Pinpoint the cell where the given text exists, returning its (X, Y) midpoint coordinate. 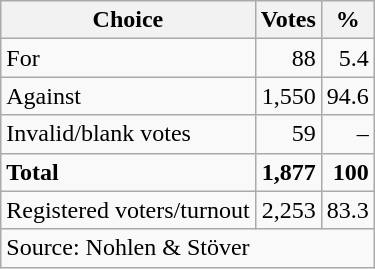
Against (128, 96)
% (348, 20)
Choice (128, 20)
100 (348, 172)
Registered voters/turnout (128, 210)
2,253 (288, 210)
Source: Nohlen & Stöver (188, 248)
1,877 (288, 172)
88 (288, 58)
5.4 (348, 58)
83.3 (348, 210)
59 (288, 134)
For (128, 58)
94.6 (348, 96)
1,550 (288, 96)
Votes (288, 20)
Total (128, 172)
Invalid/blank votes (128, 134)
– (348, 134)
